Provide the [x, y] coordinate of the cell's center where the given text is located.  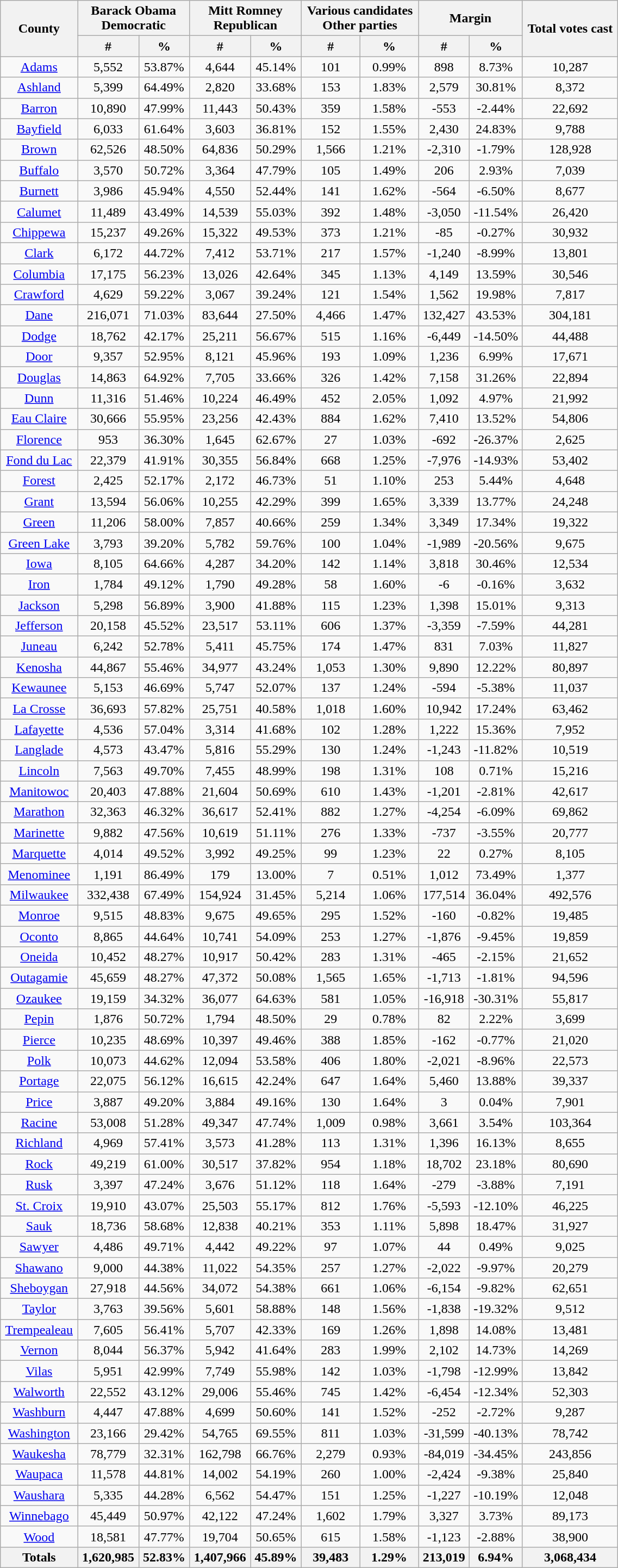
18,762 [108, 336]
36.81% [276, 129]
83,644 [220, 315]
County [39, 28]
2,102 [444, 1350]
8,865 [108, 936]
10,741 [220, 936]
6,033 [108, 129]
Ozaukee [39, 999]
30.81% [496, 88]
151 [330, 1495]
10,452 [108, 957]
Rusk [39, 1185]
Forest [39, 481]
-26.37% [496, 439]
97 [330, 1247]
5.44% [496, 481]
-30.31% [496, 999]
1,407,966 [220, 1557]
0.99% [389, 67]
62,526 [108, 150]
53.11% [276, 626]
32,363 [108, 812]
1,377 [570, 874]
1.54% [389, 295]
-12.10% [496, 1205]
831 [444, 647]
50.08% [276, 978]
-2.44% [496, 108]
51.28% [164, 1123]
0.51% [389, 874]
22 [444, 853]
Price [39, 1102]
18,702 [444, 1164]
1,396 [444, 1143]
-2,021 [444, 1061]
100 [330, 543]
332,438 [108, 895]
10,890 [108, 108]
Washburn [39, 1412]
51.46% [164, 398]
-2.81% [496, 791]
-3.88% [496, 1185]
16.13% [496, 1143]
54.09% [276, 936]
15.36% [496, 729]
1.13% [389, 274]
954 [330, 1164]
3,632 [570, 584]
42.43% [276, 419]
30,517 [220, 1164]
Dane [39, 315]
56.06% [164, 501]
Columbia [39, 274]
-6.09% [496, 812]
Mitt RomneyRepublican [246, 18]
105 [330, 170]
388 [330, 1040]
19,910 [108, 1205]
44.56% [164, 1288]
3,327 [444, 1516]
-0.82% [496, 915]
5,298 [108, 605]
606 [330, 626]
8,121 [220, 357]
8,677 [570, 191]
39,337 [570, 1081]
52.44% [276, 191]
53.71% [276, 253]
3,793 [108, 543]
53.58% [276, 1061]
Dunn [39, 398]
9,882 [108, 833]
71.03% [164, 315]
1,222 [444, 729]
19,322 [570, 522]
80,690 [570, 1164]
206 [444, 170]
Jefferson [39, 626]
260 [330, 1474]
61.64% [164, 129]
-564 [444, 191]
-692 [444, 439]
-14.93% [496, 460]
1.00% [389, 1474]
5,747 [220, 688]
Door [39, 357]
-3,359 [444, 626]
2,820 [220, 88]
Dodge [39, 336]
8,044 [108, 1350]
102 [330, 729]
Marathon [39, 812]
3,818 [444, 563]
661 [330, 1288]
3,314 [220, 729]
39.20% [164, 543]
2.22% [496, 1019]
5,816 [220, 750]
73.49% [496, 874]
-1.79% [496, 150]
Various candidatesOther parties [360, 18]
-1,838 [444, 1309]
-0.77% [496, 1040]
2,425 [108, 481]
162,798 [220, 1454]
19,704 [220, 1536]
Total votes cast [570, 28]
Outagamie [39, 978]
9,788 [570, 129]
-2,424 [444, 1474]
1,784 [108, 584]
2,172 [220, 481]
12,048 [570, 1495]
-6 [444, 584]
1.26% [389, 1330]
25,211 [220, 336]
6,242 [108, 647]
Portage [39, 1081]
7,039 [570, 170]
3,676 [220, 1185]
1,009 [330, 1123]
-9.45% [496, 936]
373 [330, 232]
41.88% [276, 605]
-5,593 [444, 1205]
-3,050 [444, 212]
3,364 [220, 170]
3,570 [108, 170]
Polk [39, 1061]
9,512 [570, 1309]
58.88% [276, 1309]
1.14% [389, 563]
54,765 [220, 1433]
13.59% [496, 274]
1,053 [330, 667]
43.47% [164, 750]
23,256 [220, 419]
51 [330, 481]
Sheboygan [39, 1288]
7,605 [108, 1330]
9,357 [108, 357]
5,942 [220, 1350]
7,749 [220, 1371]
3,699 [570, 1019]
169 [330, 1330]
Lafayette [39, 729]
0.49% [496, 1247]
1,602 [330, 1516]
44.28% [164, 1495]
1,876 [108, 1019]
177,514 [444, 895]
-14.50% [496, 336]
-2,310 [444, 150]
46.32% [164, 812]
3,349 [444, 522]
5,214 [330, 895]
Barack ObamaDemocratic [134, 18]
Kenosha [39, 667]
216,071 [108, 315]
-1,243 [444, 750]
Vernon [39, 1350]
9,000 [108, 1268]
1.07% [389, 1247]
78,742 [570, 1433]
1.85% [389, 1040]
Langlade [39, 750]
52.83% [164, 1557]
45,449 [108, 1516]
56.84% [276, 460]
55.03% [276, 212]
-1,876 [444, 936]
5,951 [108, 1371]
54.38% [276, 1288]
12,534 [570, 563]
7,563 [108, 771]
14.73% [496, 1350]
19,159 [108, 999]
-1,989 [444, 543]
49.46% [276, 1040]
0.78% [389, 1019]
Waushara [39, 1495]
-2.88% [496, 1536]
22,573 [570, 1061]
89,173 [570, 1516]
44,867 [108, 667]
10,942 [444, 709]
-252 [444, 1412]
30.46% [496, 563]
1.30% [389, 667]
Adams [39, 67]
49.53% [276, 232]
647 [330, 1081]
-7,976 [444, 460]
-20.56% [496, 543]
26,420 [570, 212]
54.47% [276, 1495]
36,693 [108, 709]
39,483 [330, 1557]
18,581 [108, 1536]
-160 [444, 915]
1,012 [444, 874]
7,455 [220, 771]
811 [330, 1433]
30,932 [570, 232]
49.16% [276, 1102]
1.34% [389, 522]
23.18% [496, 1164]
18,736 [108, 1226]
44.38% [164, 1268]
Menominee [39, 874]
15,237 [108, 232]
47.74% [276, 1123]
22,692 [570, 108]
2,279 [330, 1454]
4,149 [444, 274]
1.11% [389, 1226]
29 [330, 1019]
40.58% [276, 709]
55.29% [276, 750]
58.68% [164, 1226]
13,594 [108, 501]
3,661 [444, 1123]
Racine [39, 1123]
1.76% [389, 1205]
Shawano [39, 1268]
-465 [444, 957]
1.48% [389, 212]
0.27% [496, 853]
Bayfield [39, 129]
30,666 [108, 419]
137 [330, 688]
-12.99% [496, 1371]
-4,254 [444, 812]
45.96% [276, 357]
Barron [39, 108]
14,539 [220, 212]
4,969 [108, 1143]
Buffalo [39, 170]
452 [330, 398]
Jackson [39, 605]
50.43% [276, 108]
1,018 [330, 709]
57.04% [164, 729]
Rock [39, 1164]
53,402 [570, 460]
Green Lake [39, 543]
11,316 [108, 398]
11,022 [220, 1268]
13.88% [496, 1081]
Trempealeau [39, 1330]
44.72% [164, 253]
Totals [39, 1557]
10,619 [220, 833]
1,092 [444, 398]
0.93% [389, 1454]
58.00% [164, 522]
33.66% [276, 377]
1.10% [389, 481]
5,707 [220, 1330]
42,617 [570, 791]
36.30% [164, 439]
3,397 [108, 1185]
17,671 [570, 357]
4,699 [220, 1412]
36,077 [220, 999]
7,901 [570, 1102]
884 [330, 419]
Manitowoc [39, 791]
11,489 [108, 212]
745 [330, 1392]
30,355 [220, 460]
4,442 [220, 1247]
1.56% [389, 1309]
31.26% [496, 377]
11,578 [108, 1474]
1.29% [389, 1557]
-737 [444, 833]
-162 [444, 1040]
Taylor [39, 1309]
4,550 [220, 191]
1,790 [220, 584]
-16,918 [444, 999]
82 [444, 1019]
34,072 [220, 1288]
52.95% [164, 357]
15,216 [570, 771]
Crawford [39, 295]
45.94% [164, 191]
3,992 [220, 853]
15,322 [220, 232]
668 [330, 460]
-6.50% [496, 191]
33.68% [276, 88]
22,894 [570, 377]
18.47% [496, 1226]
Clark [39, 253]
Brown [39, 150]
64.49% [164, 88]
39.56% [164, 1309]
5,460 [444, 1081]
99 [330, 853]
34.32% [164, 999]
Chippewa [39, 232]
16,615 [220, 1081]
20,158 [108, 626]
Margin [471, 18]
257 [330, 1268]
0.98% [389, 1123]
4.97% [496, 398]
45,659 [108, 978]
898 [444, 67]
-0.16% [496, 584]
11,443 [220, 108]
3,884 [220, 1102]
45.89% [276, 1557]
359 [330, 108]
56.89% [164, 605]
1.57% [389, 253]
52.78% [164, 647]
2.05% [389, 398]
Lincoln [39, 771]
31,927 [570, 1226]
1,398 [444, 605]
20,403 [108, 791]
64.63% [276, 999]
56.41% [164, 1330]
57.41% [164, 1143]
-11.82% [496, 750]
10,073 [108, 1061]
23,517 [220, 626]
10,235 [108, 1040]
42.17% [164, 336]
Pepin [39, 1019]
61.00% [164, 1164]
22,379 [108, 460]
Kewaunee [39, 688]
59.76% [276, 543]
42.99% [164, 1371]
1,565 [330, 978]
115 [330, 605]
53,008 [108, 1123]
-84,019 [444, 1454]
13,481 [570, 1330]
345 [330, 274]
1,562 [444, 295]
4,644 [220, 67]
-2.72% [496, 1412]
3,339 [444, 501]
67.49% [164, 895]
1.33% [389, 833]
La Crosse [39, 709]
Waupaca [39, 1474]
-553 [444, 108]
0.04% [496, 1102]
44.64% [164, 936]
-34.45% [496, 1454]
57.82% [164, 709]
Sauk [39, 1226]
492,576 [570, 895]
40.21% [276, 1226]
44,281 [570, 626]
103,364 [570, 1123]
1.37% [389, 626]
3,068,434 [570, 1557]
0.71% [496, 771]
7,952 [570, 729]
47.77% [164, 1536]
20,279 [570, 1268]
19.98% [496, 295]
2.93% [496, 170]
-11.54% [496, 212]
1.18% [389, 1164]
4,573 [108, 750]
40.66% [276, 522]
27 [330, 439]
1,191 [108, 874]
63,462 [570, 709]
49.26% [164, 232]
148 [330, 1309]
4,287 [220, 563]
406 [330, 1061]
610 [330, 791]
Eau Claire [39, 419]
4,486 [108, 1247]
43.07% [164, 1205]
58 [330, 584]
5,782 [220, 543]
-594 [444, 688]
Fond du Lac [39, 460]
36,617 [220, 812]
882 [330, 812]
13.00% [276, 874]
Iowa [39, 563]
29.42% [164, 1433]
10,917 [220, 957]
-0.27% [496, 232]
-10.19% [496, 1495]
6,562 [220, 1495]
43.24% [276, 667]
13,801 [570, 253]
276 [330, 833]
-31,599 [444, 1433]
217 [330, 253]
9,287 [570, 1412]
3,067 [220, 295]
10,287 [570, 67]
52.07% [276, 688]
5,552 [108, 67]
69,862 [570, 812]
-8.96% [496, 1061]
-6,454 [444, 1392]
56.67% [276, 336]
5,411 [220, 647]
6,172 [108, 253]
46.69% [164, 688]
Vilas [39, 1371]
113 [330, 1143]
25,840 [570, 1474]
353 [330, 1226]
12,838 [220, 1226]
1,236 [444, 357]
27,918 [108, 1288]
44 [444, 1247]
295 [330, 915]
Wood [39, 1536]
47,372 [220, 978]
44,488 [570, 336]
1.05% [389, 999]
8,655 [570, 1143]
14,269 [570, 1350]
9,025 [570, 1247]
46,225 [570, 1205]
1.80% [389, 1061]
19,485 [570, 915]
-2,022 [444, 1268]
47.56% [164, 833]
48.83% [164, 915]
153 [330, 88]
55.98% [276, 1371]
179 [220, 874]
8.73% [496, 67]
1,898 [444, 1330]
7.03% [496, 647]
-7.59% [496, 626]
-2.15% [496, 957]
56.37% [164, 1350]
9,313 [570, 605]
62,651 [570, 1288]
46.49% [276, 398]
12,094 [220, 1061]
41.64% [276, 1350]
198 [330, 771]
49,219 [108, 1164]
515 [330, 336]
44.81% [164, 1474]
49.28% [276, 584]
42,122 [220, 1516]
152 [330, 129]
34.20% [276, 563]
39.24% [276, 295]
23,166 [108, 1433]
7 [330, 874]
43.53% [496, 315]
7,412 [220, 253]
3,900 [220, 605]
3.54% [496, 1123]
13,026 [220, 274]
37.82% [276, 1164]
31.45% [276, 895]
213,019 [444, 1557]
1.99% [389, 1350]
-85 [444, 232]
1.09% [389, 357]
Richland [39, 1143]
52.41% [276, 812]
128,928 [570, 150]
1.16% [389, 336]
812 [330, 1205]
Monroe [39, 915]
48.69% [164, 1040]
46.73% [276, 481]
55.95% [164, 419]
174 [330, 647]
Marquette [39, 853]
3,986 [108, 191]
25,503 [220, 1205]
-1,798 [444, 1371]
49,347 [220, 1123]
52,303 [570, 1392]
-40.13% [496, 1433]
17.34% [496, 522]
21,020 [570, 1040]
10,519 [570, 750]
7,410 [444, 419]
-1,227 [444, 1495]
2,625 [570, 439]
64,836 [220, 150]
193 [330, 357]
10,255 [220, 501]
54.35% [276, 1268]
41.91% [164, 460]
32.31% [164, 1454]
-8.99% [496, 253]
50.29% [276, 150]
7,817 [570, 295]
56.12% [164, 1081]
13.52% [496, 419]
54,806 [570, 419]
51.12% [276, 1185]
94,596 [570, 978]
49.71% [164, 1247]
24,248 [570, 501]
53.87% [164, 67]
41.28% [276, 1143]
-279 [444, 1185]
25,751 [220, 709]
Walworth [39, 1392]
5,399 [108, 88]
Green [39, 522]
17,175 [108, 274]
Florence [39, 439]
-9.82% [496, 1288]
1,620,985 [108, 1557]
399 [330, 501]
Sawyer [39, 1247]
Calumet [39, 212]
1.55% [389, 129]
7,191 [570, 1185]
-9.38% [496, 1474]
Milwaukee [39, 895]
42.33% [276, 1330]
1.43% [389, 791]
44.62% [164, 1061]
Burnett [39, 191]
64.66% [164, 563]
34,977 [220, 667]
-1,201 [444, 791]
13.77% [496, 501]
54.19% [276, 1474]
5,601 [220, 1309]
17.24% [496, 709]
43.49% [164, 212]
78,779 [108, 1454]
3,763 [108, 1309]
Marinette [39, 833]
42.24% [276, 1081]
22,552 [108, 1392]
Iron [39, 584]
1,566 [330, 150]
20,777 [570, 833]
59.22% [164, 295]
-19.32% [496, 1309]
43.12% [164, 1392]
50.42% [276, 957]
3.73% [496, 1516]
11,037 [570, 688]
55.17% [276, 1205]
St. Croix [39, 1205]
49.20% [164, 1102]
243,856 [570, 1454]
-1,123 [444, 1536]
1.83% [389, 88]
5,153 [108, 688]
11,206 [108, 522]
1.28% [389, 729]
47.79% [276, 170]
10,224 [220, 398]
5,335 [108, 1495]
8,372 [570, 88]
42.64% [276, 274]
4,536 [108, 729]
14,863 [108, 377]
4,629 [108, 295]
Waukesha [39, 1454]
132,427 [444, 315]
36.04% [496, 895]
615 [330, 1536]
1,645 [220, 439]
7,158 [444, 377]
49.12% [164, 584]
Oconto [39, 936]
108 [444, 771]
21,604 [220, 791]
6.99% [496, 357]
3 [444, 1102]
4,466 [330, 315]
1.79% [389, 1516]
4,648 [570, 481]
50.60% [276, 1412]
Oneida [39, 957]
3,603 [220, 129]
49.25% [276, 853]
24.83% [496, 129]
5,898 [444, 1226]
154,924 [220, 895]
3,573 [220, 1143]
51.11% [276, 833]
Grant [39, 501]
27.50% [276, 315]
-1.81% [496, 978]
-6,449 [444, 336]
21,652 [570, 957]
-1,713 [444, 978]
6.94% [496, 1557]
-9.97% [496, 1268]
50.97% [164, 1516]
1.49% [389, 170]
1.04% [389, 543]
Pierce [39, 1040]
Douglas [39, 377]
45.52% [164, 626]
Washington [39, 1433]
38,900 [570, 1536]
19,859 [570, 936]
Ashland [39, 88]
45.75% [276, 647]
22,075 [108, 1081]
2,430 [444, 129]
41.68% [276, 729]
42.29% [276, 501]
4,447 [108, 1412]
118 [330, 1185]
1,794 [220, 1019]
-3.55% [496, 833]
64.92% [164, 377]
14,002 [220, 1474]
69.55% [276, 1433]
121 [330, 295]
62.67% [276, 439]
45.14% [276, 67]
49.52% [164, 853]
49.70% [164, 771]
49.65% [276, 915]
29,006 [220, 1392]
953 [108, 439]
-5.38% [496, 688]
47.99% [164, 108]
Juneau [39, 647]
52.17% [164, 481]
80,897 [570, 667]
11,827 [570, 647]
50.65% [276, 1536]
15.01% [496, 605]
581 [330, 999]
9,890 [444, 667]
56.23% [164, 274]
9,515 [108, 915]
10,397 [220, 1040]
50.69% [276, 791]
259 [330, 522]
7,705 [220, 377]
2,579 [444, 88]
3,887 [108, 1102]
14.08% [496, 1330]
55,817 [570, 999]
12.22% [496, 667]
86.49% [164, 874]
101 [330, 67]
7,857 [220, 522]
Winnebago [39, 1516]
49.22% [276, 1247]
-1,240 [444, 253]
48.99% [276, 771]
13,842 [570, 1371]
-12.34% [496, 1392]
304,181 [570, 315]
4,014 [108, 853]
21,992 [570, 398]
66.76% [276, 1454]
326 [330, 377]
-6,154 [444, 1288]
392 [330, 212]
30,546 [570, 274]
